Search for the cell housing the specified text and yield its (x, y) center coordinate. 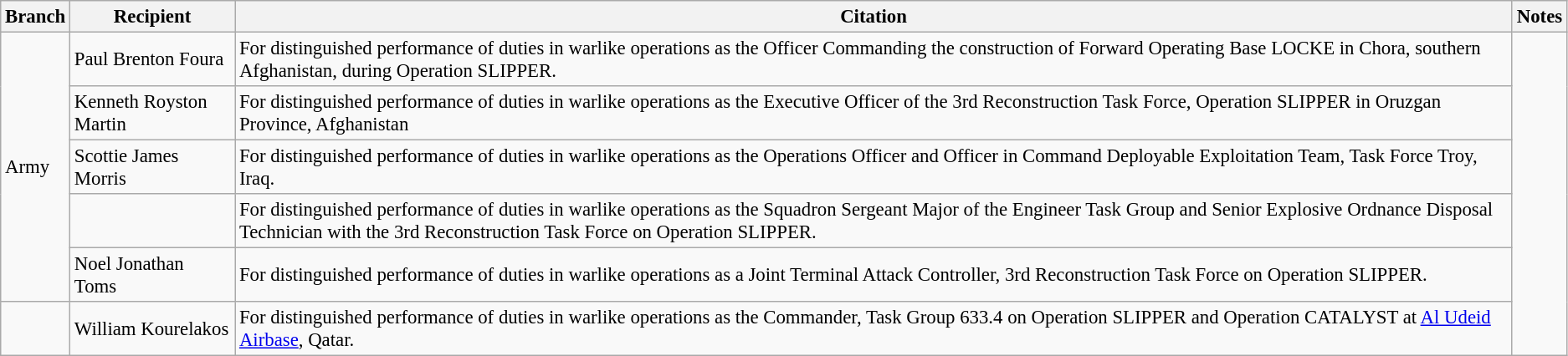
Recipient (152, 17)
Citation (874, 17)
Scottie James Morris (152, 167)
Branch (35, 17)
Noel Jonathan Toms (152, 276)
Army (35, 167)
Notes (1540, 17)
Kenneth Royston Martin (152, 114)
Paul Brenton Foura (152, 60)
